Find where the given text appears and provide that cell's center as (X, Y) coordinate. 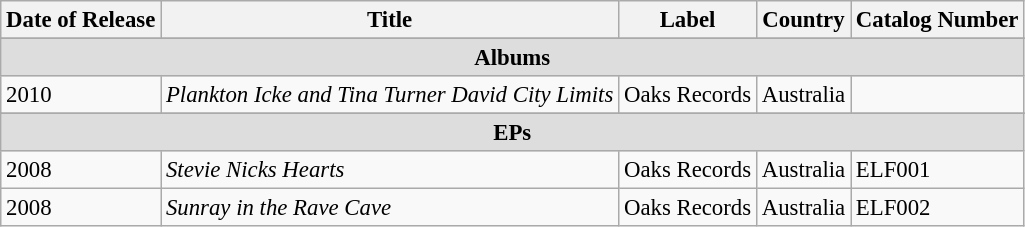
Label (688, 20)
Sunray in the Rave Cave (390, 208)
Plankton Icke and Tina Turner David City Limits (390, 95)
ELF002 (936, 208)
Title (390, 20)
Country (803, 20)
EPs (512, 133)
Date of Release (81, 20)
Albums (512, 58)
2010 (81, 95)
Catalog Number (936, 20)
Stevie Nicks Hearts (390, 170)
ELF001 (936, 170)
